Scan for the cell matching the given text and deliver its (x, y) coordinate at center. 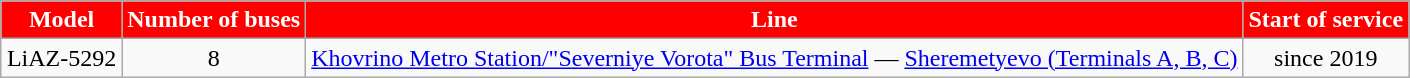
8 (214, 58)
Model (61, 20)
Start of service (1326, 20)
Khovrino Metro Station/"Severniye Vorota" Bus Terminal — Sheremetyevo (Terminals A, B, C) (774, 58)
Line (774, 20)
Number of buses (214, 20)
LiAZ-5292 (61, 58)
since 2019 (1326, 58)
